Extract the [X, Y] coordinate from the center of the cell holding the provided text.  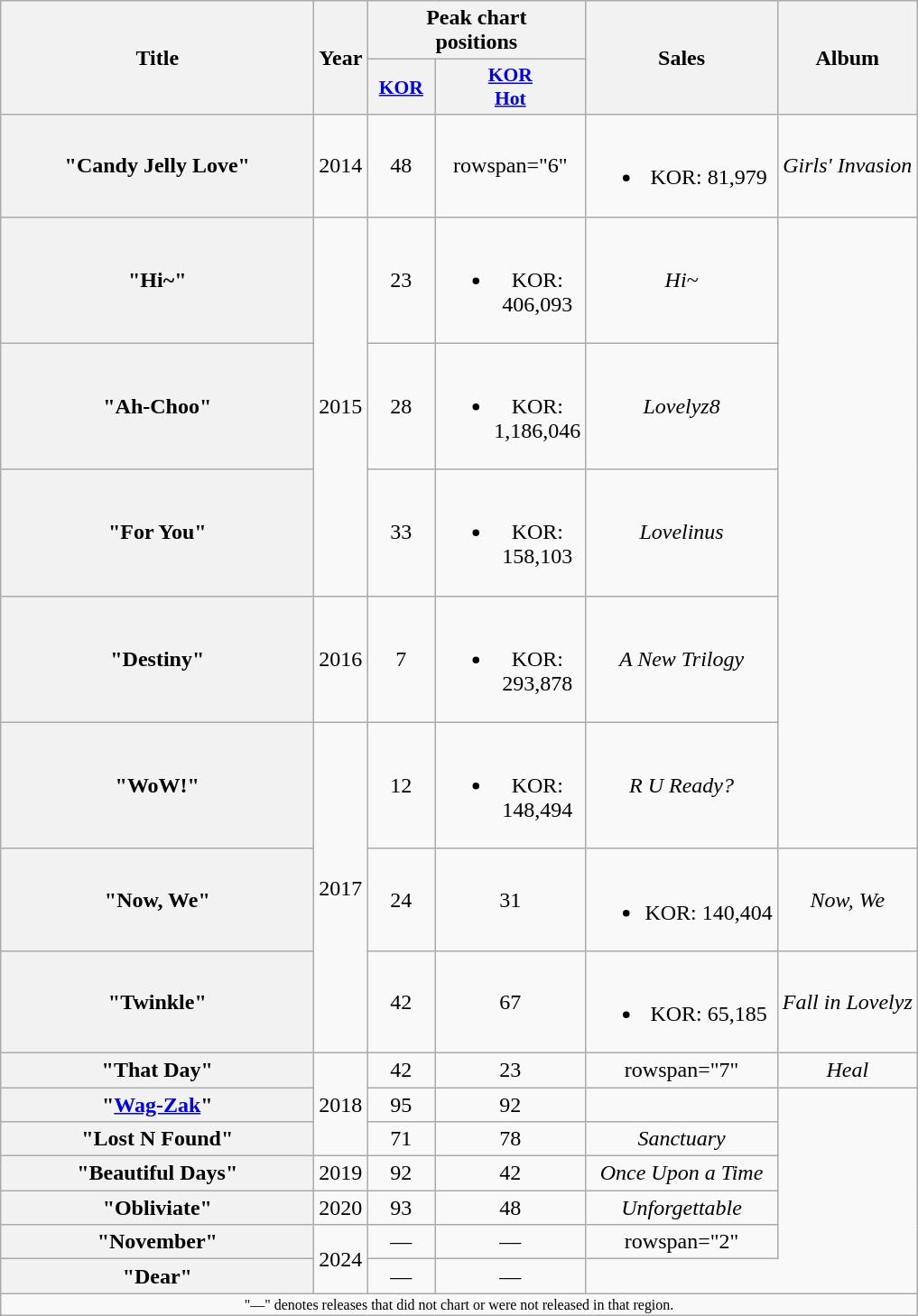
2014 [341, 166]
31 [511, 899]
Sales [682, 58]
"—" denotes releases that did not chart or were not released in that region. [459, 1304]
"Lost N Found" [157, 1139]
"For You" [157, 533]
"Now, We" [157, 899]
"Destiny" [157, 659]
KOR: 140,404 [682, 899]
33 [401, 533]
KOR: 148,494 [511, 785]
12 [401, 785]
Album [847, 58]
78 [511, 1139]
7 [401, 659]
"That Day" [157, 1070]
2017 [341, 887]
28 [401, 406]
A New Trilogy [682, 659]
Title [157, 58]
2020 [341, 1208]
"Dear" [157, 1276]
2018 [341, 1104]
Now, We [847, 899]
Year [341, 58]
95 [401, 1104]
Hi~ [682, 280]
Girls' Invasion [847, 166]
2019 [341, 1173]
Sanctuary [682, 1139]
2024 [341, 1259]
2015 [341, 406]
Once Upon a Time [682, 1173]
"Ah-Choo" [157, 406]
Heal [847, 1070]
"Beautiful Days" [157, 1173]
rowspan="6" [511, 166]
KOR: 65,185 [682, 1002]
R U Ready? [682, 785]
"Hi~" [157, 280]
Lovelinus [682, 533]
Unforgettable [682, 1208]
rowspan="2" [682, 1242]
93 [401, 1208]
KORHot [511, 87]
"WoW!" [157, 785]
2016 [341, 659]
Fall in Lovelyz [847, 1002]
"Obliviate" [157, 1208]
"November" [157, 1242]
KOR: 81,979 [682, 166]
KOR: 293,878 [511, 659]
67 [511, 1002]
Lovelyz8 [682, 406]
KOR: 1,186,046 [511, 406]
KOR: 406,093 [511, 280]
Peak chartpositions [477, 31]
rowspan="7" [682, 1070]
"Wag-Zak" [157, 1104]
"Twinkle" [157, 1002]
KOR [401, 87]
"Candy Jelly Love" [157, 166]
24 [401, 899]
KOR: 158,103 [511, 533]
71 [401, 1139]
